Provide the (X, Y) coordinate of the cell's center where the given text is located.  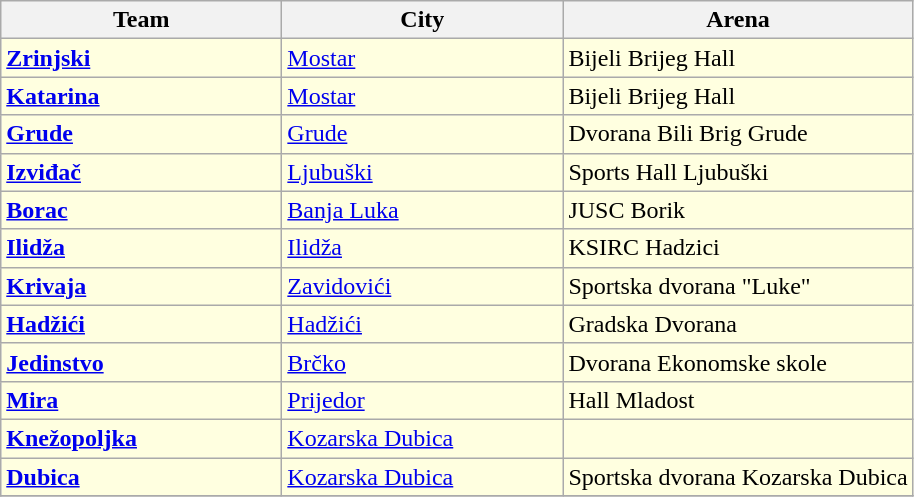
Katarina (142, 96)
Krivaja (142, 286)
KSIRC Hadzici (738, 248)
Mira (142, 400)
Hall Mladost (738, 400)
Jedinstvo (142, 362)
Prijedor (422, 400)
Sportska dvorana "Luke" (738, 286)
Dvorana Ekonomske skole (738, 362)
JUSC Borik (738, 210)
Sports Hall Ljubuški (738, 172)
Dubica (142, 477)
Ljubuški (422, 172)
Dvorana Bili Brig Grude (738, 134)
Arena (738, 20)
Sportska dvorana Kozarska Dubica (738, 477)
Banja Luka (422, 210)
City (422, 20)
Izviđač (142, 172)
Zrinjski (142, 58)
Zavidovići (422, 286)
Borac (142, 210)
Knežopoljka (142, 438)
Gradska Dvorana (738, 324)
Brčko (422, 362)
Team (142, 20)
